Capture the cell that displays the provided text and extract its (X, Y) central coordinate. 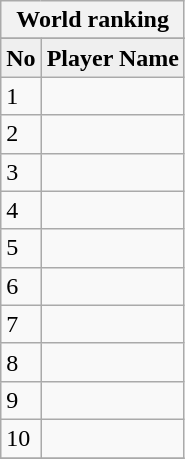
1 (21, 96)
4 (21, 210)
3 (21, 172)
5 (21, 248)
World ranking (93, 20)
10 (21, 438)
6 (21, 286)
Player Name (112, 58)
2 (21, 134)
No (21, 58)
9 (21, 400)
7 (21, 324)
8 (21, 362)
